Capture the cell that displays the provided text and extract its [x, y] central coordinate. 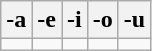
-o [102, 20]
-a [16, 20]
-u [134, 20]
-i [75, 20]
-e [47, 20]
